For the text-containing cell, return its midpoint in [x, y] coordinate format. 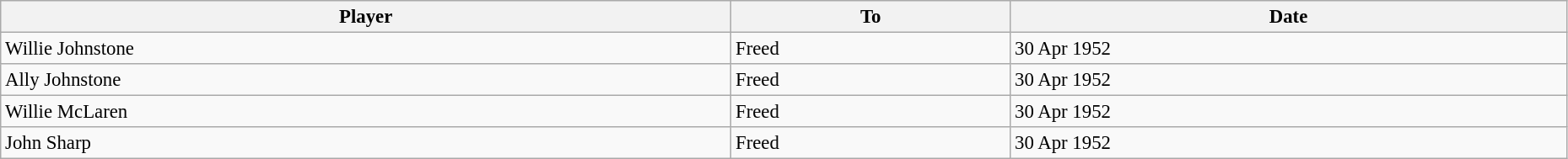
To [870, 17]
Ally Johnstone [366, 80]
Willie McLaren [366, 112]
Willie Johnstone [366, 49]
John Sharp [366, 143]
Player [366, 17]
Date [1289, 17]
